Locate the cell with the specified text and output its (X, Y) center coordinate. 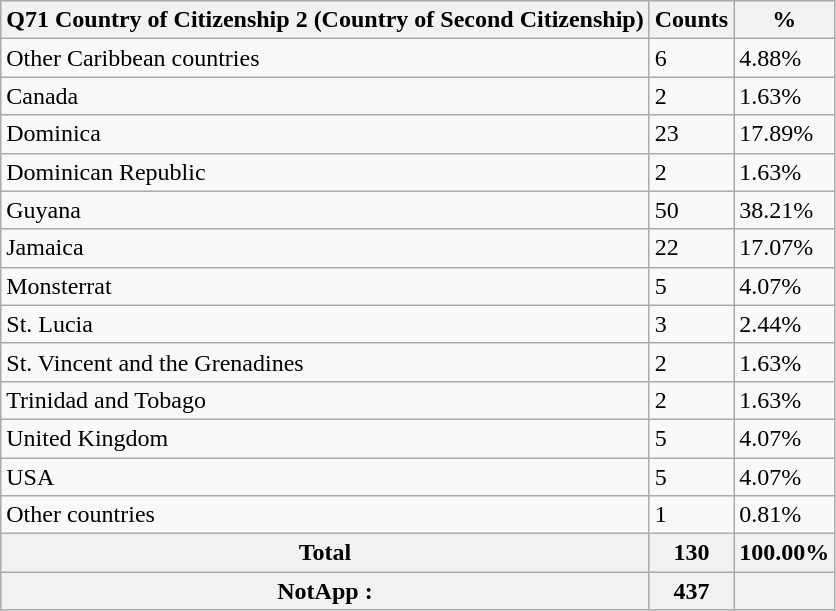
Q71 Country of Citizenship 2 (Country of Second Citizenship) (325, 20)
USA (325, 477)
Counts (691, 20)
Jamaica (325, 248)
Monsterrat (325, 286)
6 (691, 58)
Canada (325, 96)
Guyana (325, 210)
St. Lucia (325, 324)
3 (691, 324)
130 (691, 553)
NotApp : (325, 591)
23 (691, 134)
Dominican Republic (325, 172)
United Kingdom (325, 438)
1 (691, 515)
Dominica (325, 134)
0.81% (784, 515)
17.89% (784, 134)
Other Caribbean countries (325, 58)
Total (325, 553)
Trinidad and Tobago (325, 400)
50 (691, 210)
Other countries (325, 515)
22 (691, 248)
2.44% (784, 324)
% (784, 20)
St. Vincent and the Grenadines (325, 362)
4.88% (784, 58)
100.00% (784, 553)
38.21% (784, 210)
437 (691, 591)
17.07% (784, 248)
